Output the (X, Y) coordinate of the center of the cell containing the given text.  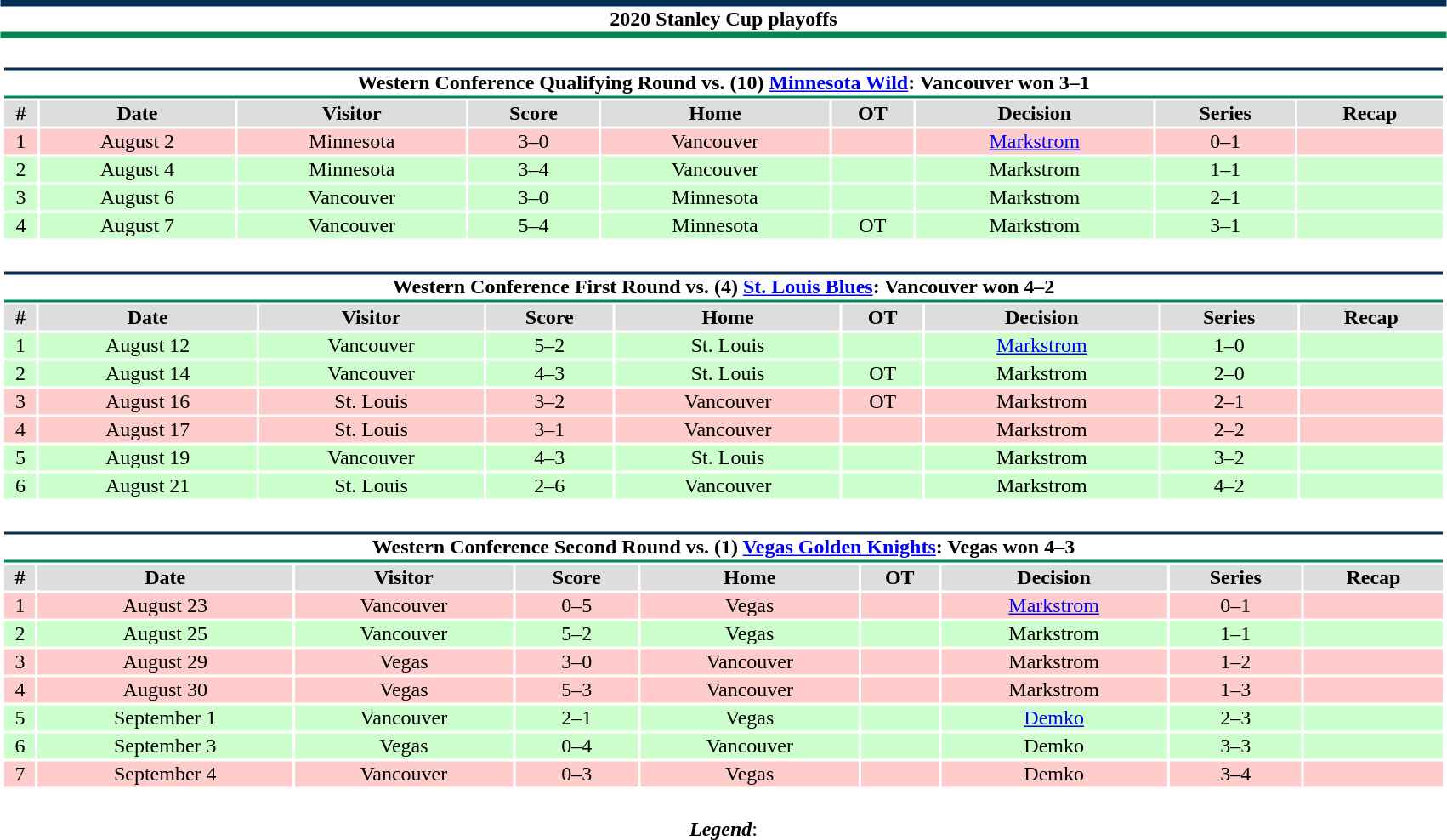
August 7 (137, 225)
2020 Stanley Cup playoffs (723, 19)
7 (20, 775)
2–2 (1229, 429)
August 29 (165, 662)
2–3 (1235, 718)
2–0 (1229, 373)
0–4 (576, 746)
1–0 (1229, 346)
August 30 (165, 690)
August 23 (165, 606)
August 6 (137, 198)
August 16 (148, 402)
September 4 (165, 775)
August 2 (137, 142)
Western Conference Qualifying Round vs. (10) Minnesota Wild: Vancouver won 3–1 (723, 83)
Western Conference First Round vs. (4) St. Louis Blues: Vancouver won 4–2 (723, 287)
September 1 (165, 718)
August 19 (148, 458)
5–3 (576, 690)
August 17 (148, 429)
2–6 (550, 485)
August 4 (137, 169)
5–4 (533, 225)
August 14 (148, 373)
September 3 (165, 746)
0–5 (576, 606)
1–3 (1235, 690)
0–3 (576, 775)
Western Conference Second Round vs. (1) Vegas Golden Knights: Vegas won 4–3 (723, 548)
August 21 (148, 485)
3–3 (1235, 746)
August 12 (148, 346)
1–2 (1235, 662)
August 25 (165, 633)
4–2 (1229, 485)
